Locate the cell with the specified text and output its (X, Y) center coordinate. 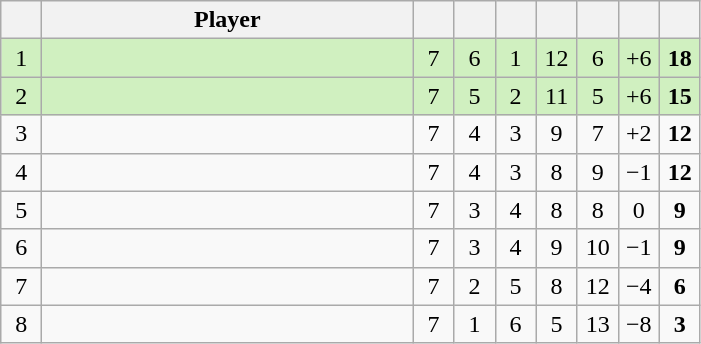
13 (598, 324)
18 (680, 58)
15 (680, 96)
−8 (638, 324)
Player (228, 20)
10 (598, 248)
11 (556, 96)
+2 (638, 134)
−4 (638, 286)
0 (638, 210)
